Determine the (X, Y) coordinate at the center of the cell enclosing the given text.  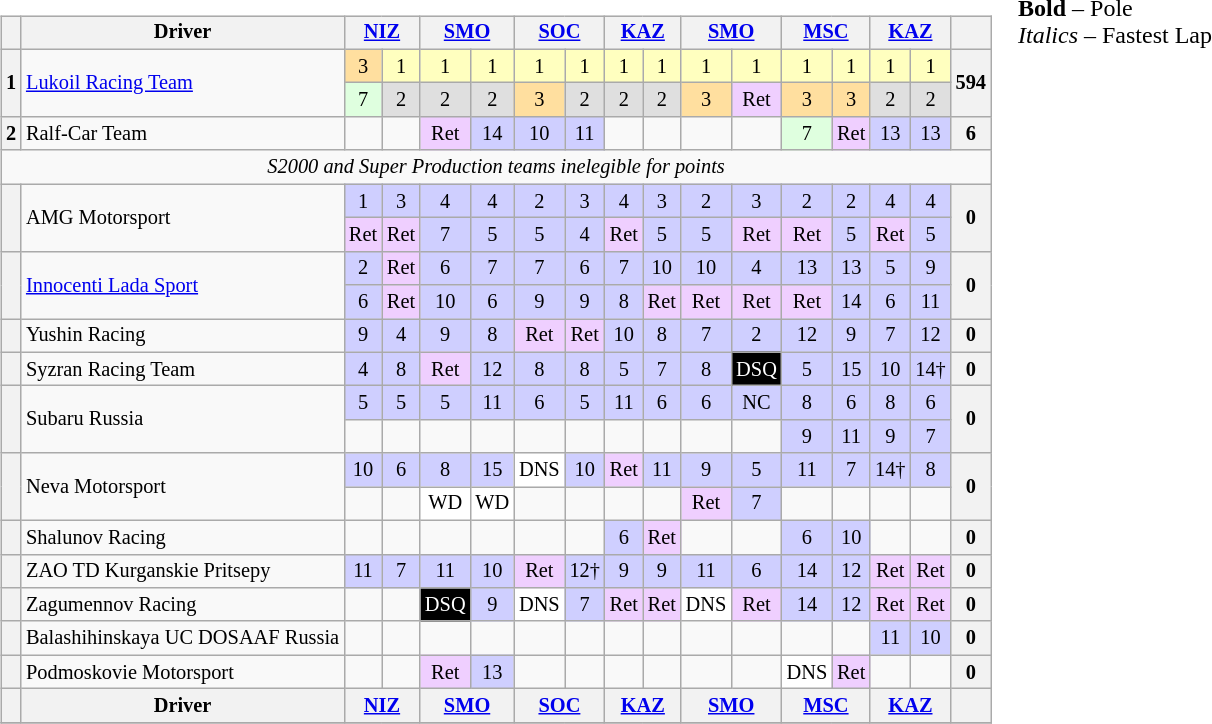
12† (585, 571)
Podmoskovie Motorsport (182, 672)
Zagumennov Racing (182, 605)
Yushin Racing (182, 336)
Neva Motorsport (182, 486)
Shalunov Racing (182, 537)
NC (756, 403)
594 (971, 82)
Balashihinskaya UC DOSAAF Russia (182, 638)
Lukoil Racing Team (182, 82)
Innocenti Lada Sport (182, 284)
Syzran Racing Team (182, 369)
S2000 and Super Production teams inelegible for points (496, 167)
AMG Motorsport (182, 218)
Subaru Russia (182, 420)
ZAO TD Kurganskie Pritsepy (182, 571)
Ralf-Car Team (182, 134)
